Locate the cell with the specified text and output its [x, y] center coordinate. 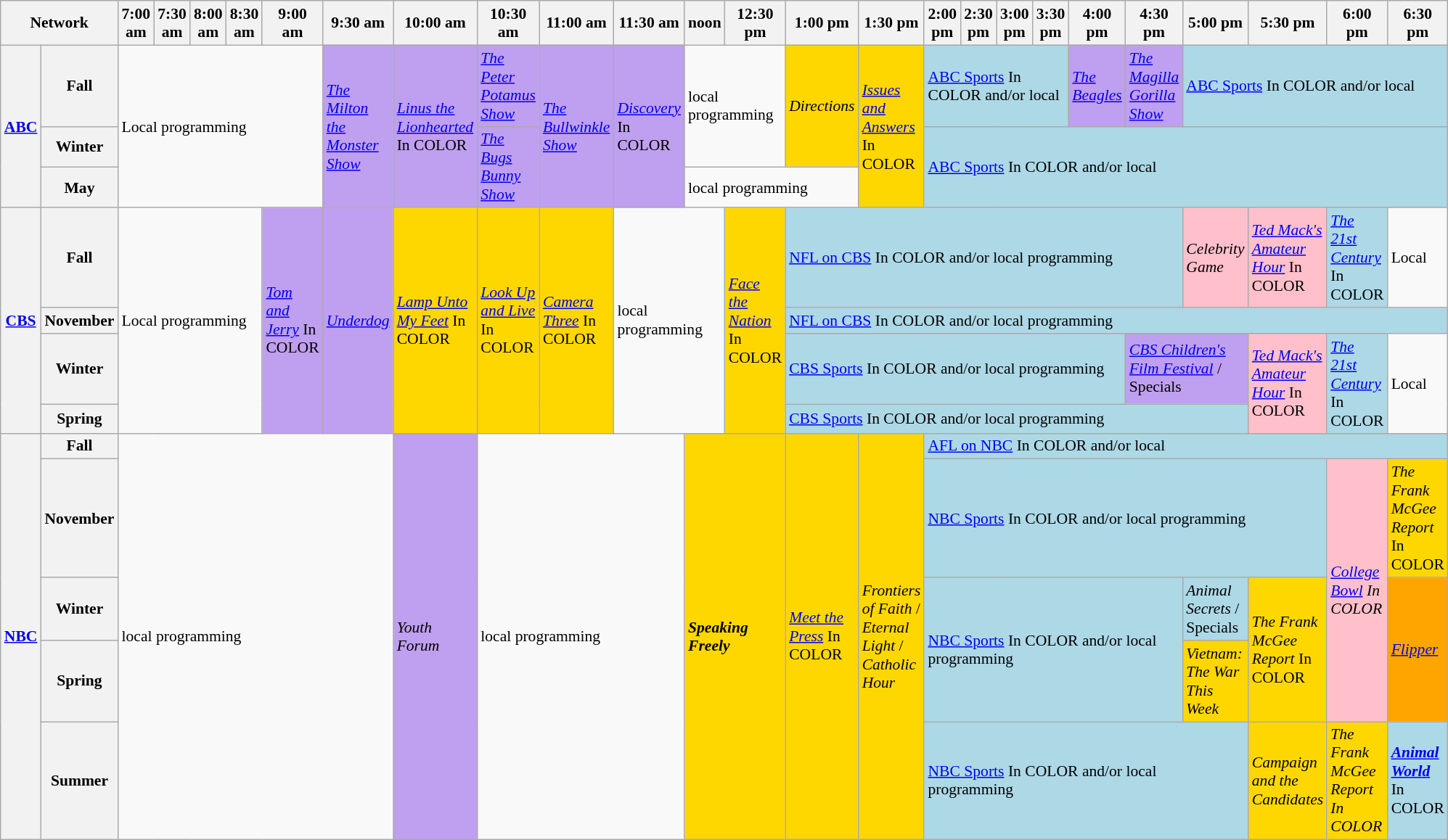
The Peter Potamus Show [508, 86]
10:00 am [435, 23]
7:00 am [136, 23]
Campaign and the Candidates [1288, 781]
The Bugs Bunny Show [508, 167]
5:30 pm [1288, 23]
Linus the Lionhearted In COLOR [435, 126]
9:30 am [359, 23]
Lamp Unto My Feet In COLOR [435, 321]
6:00 pm [1357, 23]
3:00 pm [1015, 23]
ABC [21, 126]
Directions [822, 106]
1:00 pm [822, 23]
12:30 pm [755, 23]
CBS Children's Film Festival / Specials [1187, 369]
Speaking Freely [735, 637]
Meet the Press In COLOR [822, 637]
Frontiers of Faith / Eternal Light / Catholic Hour [891, 637]
Network [60, 23]
noon [705, 23]
4:00 pm [1097, 23]
Flipper [1418, 650]
Issues and Answers In COLOR [891, 126]
CBS [21, 321]
8:30 am [245, 23]
May [79, 187]
Tom and Jerry In COLOR [292, 321]
9:00 am [292, 23]
Underdog [359, 321]
4:30 pm [1154, 23]
Youth Forum [435, 637]
7:30 am [172, 23]
5:00 pm [1215, 23]
6:30 pm [1418, 23]
8:00 am [208, 23]
Camera Three In COLOR [576, 321]
The Bullwinkle Show [576, 126]
3:30 pm [1051, 23]
1:30 pm [891, 23]
The Milton the Monster Show [359, 126]
Look Up and Live In COLOR [508, 321]
Animal Secrets / Specials [1215, 609]
Animal World In COLOR [1418, 781]
Vietnam: The War This Week [1215, 681]
Discovery In COLOR [649, 126]
The Beagles [1097, 86]
2:30 pm [978, 23]
Celebrity Game [1215, 258]
Summer [79, 781]
The Magilla Gorilla Show [1154, 86]
Face the Nation In COLOR [755, 321]
11:00 am [576, 23]
11:30 am [649, 23]
NBC [21, 637]
AFL on NBC In COLOR and/or local [1186, 446]
2:00 pm [942, 23]
10:30 am [508, 23]
College Bowl In COLOR [1357, 590]
